From the cell containing the given text, extract its center point as [X, Y] coordinate. 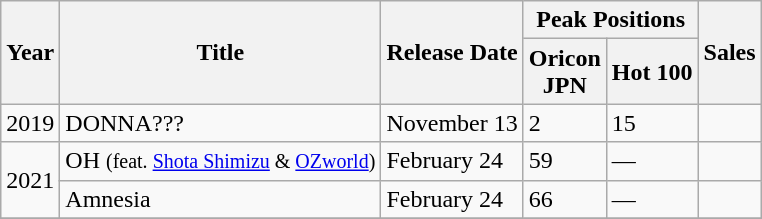
2021 [30, 180]
Amnesia [220, 199]
59 [564, 161]
OriconJPN [564, 72]
Peak Positions [610, 20]
Sales [730, 52]
Year [30, 52]
Hot 100 [652, 72]
15 [652, 123]
OH (feat. Shota Shimizu & OZworld) [220, 161]
2019 [30, 123]
2 [564, 123]
November 13 [452, 123]
DONNA??? [220, 123]
Title [220, 52]
66 [564, 199]
Release Date [452, 52]
